Find where the given text appears and provide that cell's center as (X, Y) coordinate. 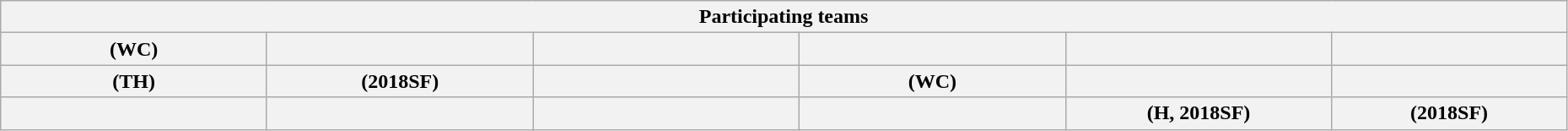
Participating teams (784, 17)
(H, 2018SF) (1199, 113)
(TH) (134, 81)
